Search for the cell housing the specified text and yield its [x, y] center coordinate. 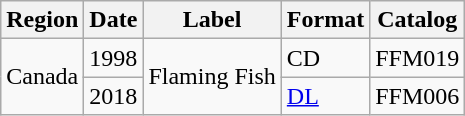
Canada [42, 77]
Date [114, 20]
FFM006 [418, 96]
1998 [114, 58]
Catalog [418, 20]
Region [42, 20]
DL [325, 96]
2018 [114, 96]
Label [212, 20]
Flaming Fish [212, 77]
CD [325, 58]
FFM019 [418, 58]
Format [325, 20]
